For the text-containing cell, return its midpoint in [x, y] coordinate format. 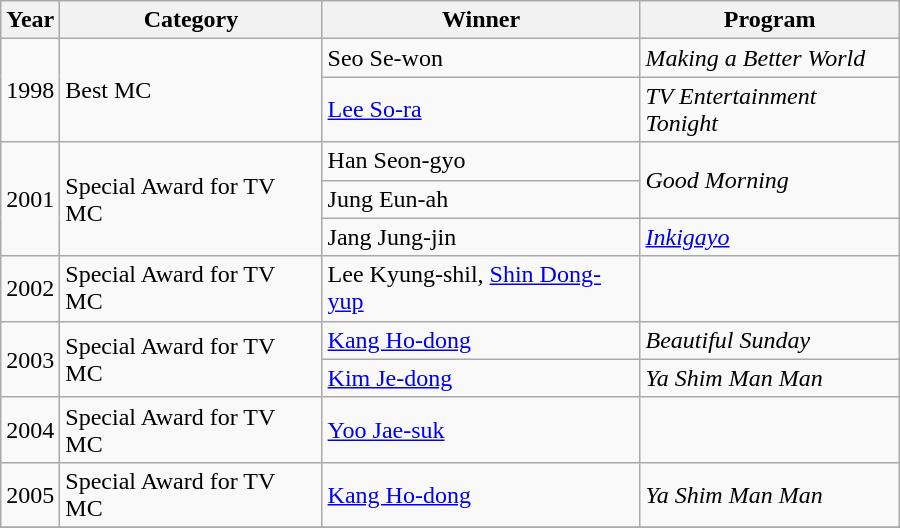
2002 [30, 288]
Winner [481, 20]
Seo Se-won [481, 58]
TV Entertainment Tonight [770, 110]
1998 [30, 90]
Yoo Jae-suk [481, 430]
2001 [30, 199]
Category [191, 20]
Good Morning [770, 180]
Han Seon-gyo [481, 161]
Inkigayo [770, 237]
2005 [30, 494]
Lee Kyung-shil, Shin Dong-yup [481, 288]
Beautiful Sunday [770, 340]
Jung Eun-ah [481, 199]
2004 [30, 430]
Lee So-ra [481, 110]
Kim Je-dong [481, 378]
Year [30, 20]
Program [770, 20]
Jang Jung-jin [481, 237]
Best MC [191, 90]
Making a Better World [770, 58]
2003 [30, 359]
